Detect which cell encompasses the target text, then output its (x, y) center coordinate. 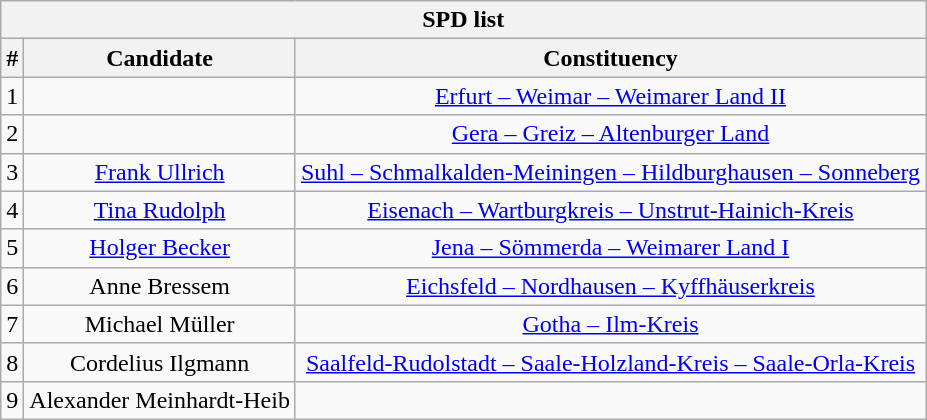
Erfurt – Weimar – Weimarer Land II (610, 96)
Suhl – Schmalkalden-Meiningen – Hildburghausen – Sonneberg (610, 172)
5 (12, 248)
2 (12, 134)
Frank Ullrich (160, 172)
Michael Müller (160, 324)
Saalfeld-Rudolstadt – Saale-Holzland-Kreis – Saale-Orla-Kreis (610, 362)
Jena – Sömmerda – Weimarer Land I (610, 248)
Cordelius Ilgmann (160, 362)
Anne Bressem (160, 286)
9 (12, 400)
Holger Becker (160, 248)
6 (12, 286)
Eichsfeld – Nordhausen – Kyffhäuserkreis (610, 286)
1 (12, 96)
SPD list (464, 20)
Candidate (160, 58)
Gotha – Ilm-Kreis (610, 324)
Alexander Meinhardt-Heib (160, 400)
8 (12, 362)
Eisenach – Wartburgkreis – Unstrut-Hainich-Kreis (610, 210)
Tina Rudolph (160, 210)
# (12, 58)
Constituency (610, 58)
Gera – Greiz – Altenburger Land (610, 134)
4 (12, 210)
7 (12, 324)
3 (12, 172)
